Return [x, y] of the center of cell containing provided text 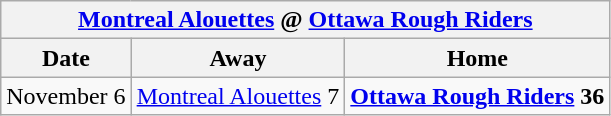
Away [238, 58]
November 6 [66, 96]
Ottawa Rough Riders 36 [478, 96]
Montreal Alouettes 7 [238, 96]
Montreal Alouettes @ Ottawa Rough Riders [306, 20]
Home [478, 58]
Date [66, 58]
